Find where the given text appears and provide that cell's center as [X, Y] coordinate. 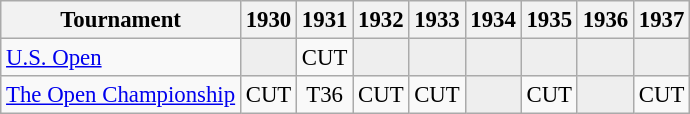
U.S. Open [121, 58]
The Open Championship [121, 95]
1936 [605, 20]
1937 [661, 20]
Tournament [121, 20]
1930 [268, 20]
1933 [437, 20]
1934 [493, 20]
1932 [381, 20]
1931 [325, 20]
1935 [549, 20]
T36 [325, 95]
